Return the [x, y] coordinate for the center point of the cell that contains the specified text.  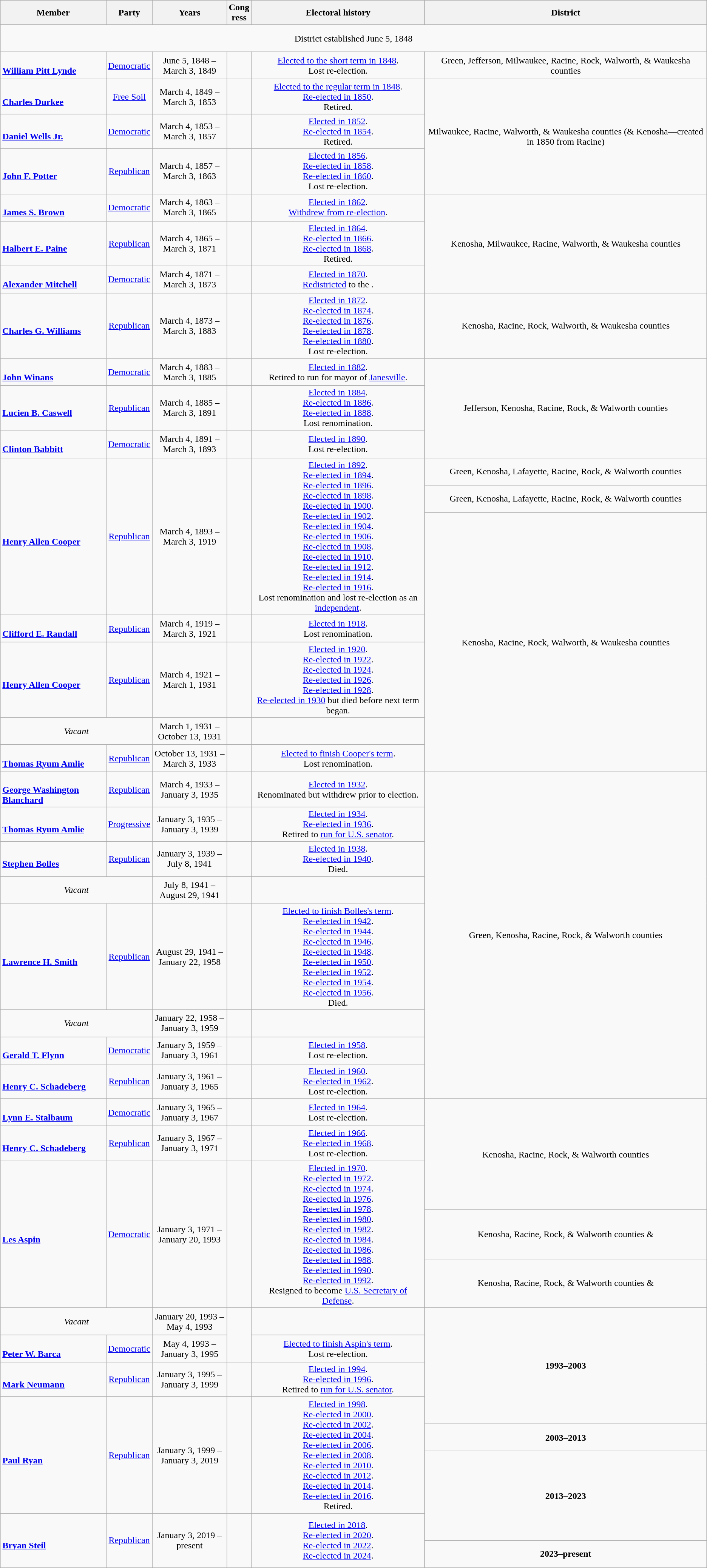
2003–2013 [566, 1438]
Kenosha, Milwaukee, Racine, Walworth, & Waukesha counties [566, 243]
January 20, 1993 –May 4, 1993 [190, 1321]
Les Aspin [53, 1234]
Elected in 1870.Redistricted to the . [338, 279]
District established June 5, 1848 [353, 39]
August 29, 1941 –January 22, 1958 [190, 956]
January 3, 1965 –January 3, 1967 [190, 1113]
Elected to the regular term in 1848.Re-elected in 1850.Retired. [338, 97]
Elected in 2018.Re-elected in 2020.Re-elected in 2022.Re-elected in 2024. [338, 1540]
March 4, 1893 –March 3, 1919 [190, 536]
Gerald T. Flynn [53, 1051]
March 4, 1863 –March 3, 1865 [190, 207]
Paul Ryan [53, 1455]
1993–2003 [566, 1366]
January 3, 1971 –January 20, 1993 [190, 1234]
March 4, 1919 –March 3, 1921 [190, 628]
March 4, 1857 –March 3, 1863 [190, 171]
Lucien B. Caswell [53, 408]
Bryan Steil [53, 1540]
March 4, 1883 –March 3, 1885 [190, 372]
Stephen Bolles [53, 859]
October 13, 1931 –March 3, 1933 [190, 758]
March 4, 1865 –March 3, 1871 [190, 243]
March 4, 1885 –March 3, 1891 [190, 408]
March 4, 1853 –March 3, 1857 [190, 131]
Daniel Wells Jr. [53, 131]
Lawrence H. Smith [53, 956]
March 4, 1933 –January 3, 1935 [190, 789]
Charles Durkee [53, 97]
Elected in 1938.Re-elected in 1940.Died. [338, 859]
January 3, 1995 –January 3, 1999 [190, 1380]
Party [129, 13]
Elected in 1864.Re-elected in 1866.Re-elected in 1868.Retired. [338, 243]
George Washington Blanchard [53, 789]
January 3, 1959 –January 3, 1961 [190, 1051]
March 1, 1931 –October 13, 1931 [190, 731]
John F. Potter [53, 171]
January 22, 1958 –January 3, 1959 [190, 1023]
Progressive [129, 824]
Elected in 1890.Lost re-election. [338, 444]
March 4, 1873 –March 3, 1883 [190, 326]
January 3, 1967 –January 3, 1971 [190, 1144]
Lynn E. Stalbaum [53, 1113]
June 5, 1848 –March 3, 1849 [190, 66]
March 4, 1921 –March 1, 1931 [190, 680]
Elected in 1918.Lost renomination. [338, 628]
Kenosha, Racine, Rock, & Walworth counties [566, 1154]
Elected to the short term in 1848.Lost re-election. [338, 66]
Elected in 1872.Re-elected in 1874.Re-elected in 1876.Re-elected in 1878.Re-elected in 1880.Lost re-election. [338, 326]
Member [53, 13]
Electoral history [338, 13]
James S. Brown [53, 207]
Elected in 1934.Re-elected in 1936.Retired to run for U.S. senator. [338, 824]
Elected to finish Aspin's term.Lost re-election. [338, 1349]
Clifford E. Randall [53, 628]
Elected in 1966.Re-elected in 1968.Lost re-election. [338, 1144]
March 4, 1871 –March 3, 1873 [190, 279]
2023–present [566, 1554]
Elected in 1994.Re-elected in 1996.Retired to run for U.S. senator. [338, 1380]
Elected in 1920.Re-elected in 1922.Re-elected in 1924.Re-elected in 1926.Re-elected in 1928.Re-elected in 1930 but died before next term began. [338, 680]
Congress [239, 13]
Years [190, 13]
January 3, 1961 –January 3, 1965 [190, 1082]
Halbert E. Paine [53, 243]
John Winans [53, 372]
Elected in 1960.Re-elected in 1962.Lost re-election. [338, 1082]
January 3, 2019 –present [190, 1540]
January 3, 1939 –July 8, 1941 [190, 859]
Clinton Babbitt [53, 444]
Peter W. Barca [53, 1349]
Alexander Mitchell [53, 279]
January 3, 1935 –January 3, 1939 [190, 824]
Elected in 1882.Retired to run for mayor of Janesville. [338, 372]
Milwaukee, Racine, Walworth, & Waukesha counties (& Kenosha—created in 1850 from Racine) [566, 137]
Elected in 1964.Lost re-election. [338, 1113]
Charles G. Williams [53, 326]
Green, Kenosha, Racine, Rock, & Walworth counties [566, 935]
May 4, 1993 –January 3, 1995 [190, 1349]
March 4, 1849 –March 3, 1853 [190, 97]
2013–2023 [566, 1496]
Green, Jefferson, Milwaukee, Racine, Rock, Walworth, & Waukesha counties [566, 66]
William Pitt Lynde [53, 66]
Elected in 1958.Lost re-election. [338, 1051]
Jefferson, Kenosha, Racine, Rock, & Walworth counties [566, 408]
District [566, 13]
Free Soil [129, 97]
Mark Neumann [53, 1380]
Elected in 1862.Withdrew from re-election. [338, 207]
Elected in 1856.Re-elected in 1858.Re-elected in 1860.Lost re-election. [338, 171]
March 4, 1891 –March 3, 1893 [190, 444]
Elected in 1884.Re-elected in 1886.Re-elected in 1888.Lost renomination. [338, 408]
Elected in 1932.Renominated but withdrew prior to election. [338, 789]
July 8, 1941 –August 29, 1941 [190, 890]
Elected to finish Cooper's term.Lost renomination. [338, 758]
January 3, 1999 –January 3, 2019 [190, 1455]
Elected in 1852.Re-elected in 1854.Retired. [338, 131]
